Locate the cell with the specified text and output its [X, Y] center coordinate. 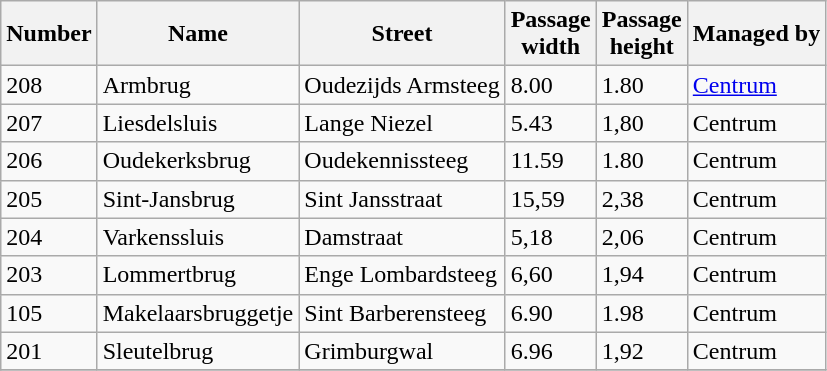
Name [198, 34]
Number [49, 34]
Lommertbrug [198, 275]
205 [49, 199]
208 [49, 85]
201 [49, 351]
5,18 [550, 237]
1,92 [642, 351]
Makelaarsbruggetje [198, 313]
Sint Barberensteeg [402, 313]
Armbrug [198, 85]
Street [402, 34]
Passageheight [642, 34]
Managed by [756, 34]
1,80 [642, 123]
Passagewidth [550, 34]
Liesdelsluis [198, 123]
Grimburgwal [402, 351]
5.43 [550, 123]
207 [49, 123]
Oudekerksbrug [198, 161]
11.59 [550, 161]
Damstraat [402, 237]
6.90 [550, 313]
2,38 [642, 199]
Varkenssluis [198, 237]
6,60 [550, 275]
Sint-Jansbrug [198, 199]
15,59 [550, 199]
Lange Niezel [402, 123]
Sleutelbrug [198, 351]
203 [49, 275]
204 [49, 237]
Oudekennissteeg [402, 161]
Enge Lombardsteeg [402, 275]
1.98 [642, 313]
206 [49, 161]
Sint Jansstraat [402, 199]
6.96 [550, 351]
105 [49, 313]
8.00 [550, 85]
Oudezijds Armsteeg [402, 85]
1,94 [642, 275]
2,06 [642, 237]
